For the text-containing cell, return its midpoint in [x, y] coordinate format. 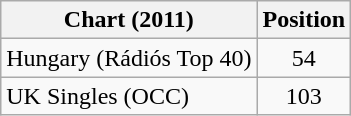
UK Singles (OCC) [129, 96]
54 [304, 58]
Hungary (Rádiós Top 40) [129, 58]
Chart (2011) [129, 20]
Position [304, 20]
103 [304, 96]
